From the cell containing the given text, extract its center point as (X, Y) coordinate. 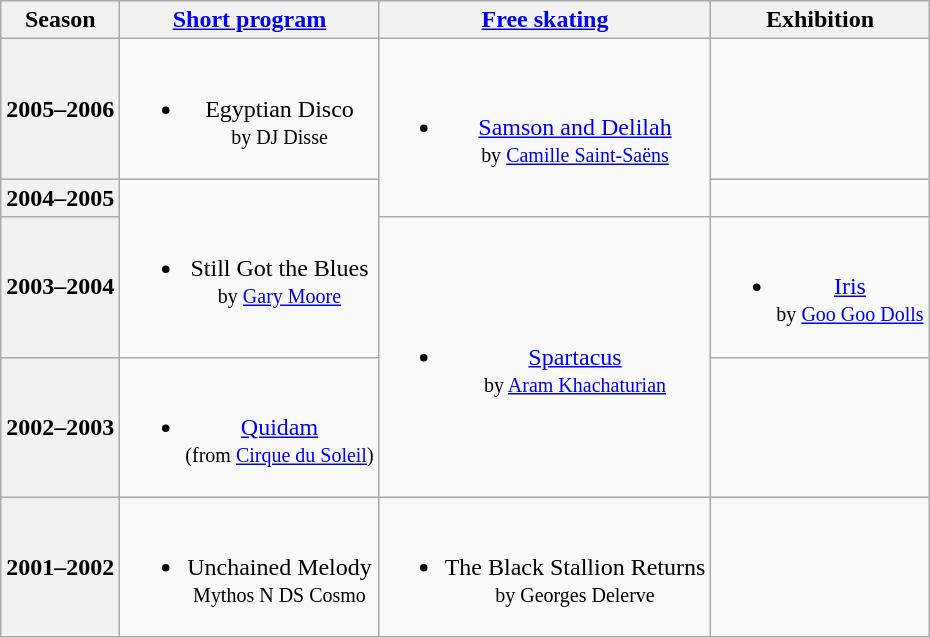
The Black Stallion Returns by Georges Delerve (545, 567)
Exhibition (820, 20)
Egyptian Disco by DJ Disse (250, 109)
Still Got the Blues by Gary Moore (250, 268)
Season (60, 20)
Short program (250, 20)
2004–2005 (60, 198)
2005–2006 (60, 109)
Samson and Delilah by Camille Saint-Saëns (545, 128)
Spartacus by Aram Khachaturian (545, 357)
2001–2002 (60, 567)
2002–2003 (60, 427)
Unchained Melody Mythos N DS Cosmo (250, 567)
2003–2004 (60, 287)
Quidam (from Cirque du Soleil) (250, 427)
Iris by Goo Goo Dolls (820, 287)
Free skating (545, 20)
